Identify which cell holds the provided text, then report its [x, y] central coordinate. 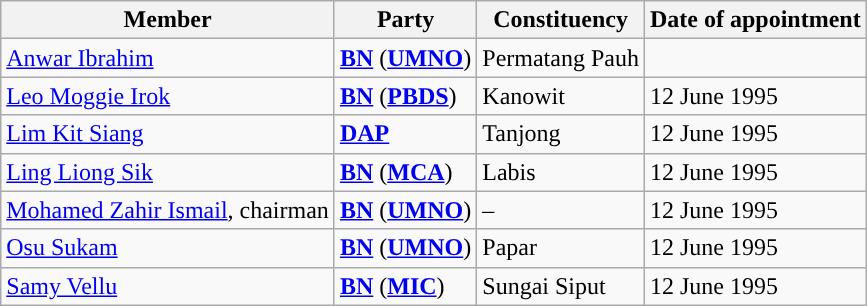
Mohamed Zahir Ismail, chairman [168, 210]
Anwar Ibrahim [168, 58]
Permatang Pauh [561, 58]
Samy Vellu [168, 286]
Constituency [561, 20]
DAP [405, 134]
Labis [561, 172]
Date of appointment [755, 20]
Party [405, 20]
Sungai Siput [561, 286]
Papar [561, 248]
Osu Sukam [168, 248]
BN (MCA) [405, 172]
Ling Liong Sik [168, 172]
– [561, 210]
BN (MIC) [405, 286]
Tanjong [561, 134]
Kanowit [561, 96]
BN (PBDS) [405, 96]
Leo Moggie Irok [168, 96]
Member [168, 20]
Lim Kit Siang [168, 134]
